For the text-containing cell, return its midpoint in [X, Y] coordinate format. 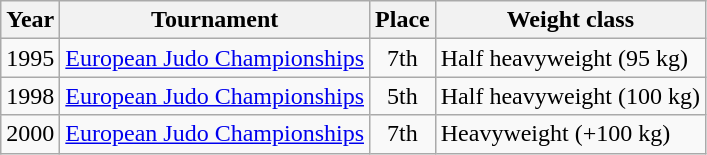
Place [403, 20]
5th [403, 96]
Heavyweight (+100 kg) [570, 134]
Weight class [570, 20]
Half heavyweight (95 kg) [570, 58]
2000 [30, 134]
1995 [30, 58]
Tournament [215, 20]
1998 [30, 96]
Half heavyweight (100 kg) [570, 96]
Year [30, 20]
